Scan for the cell matching the given text and deliver its [X, Y] coordinate at center. 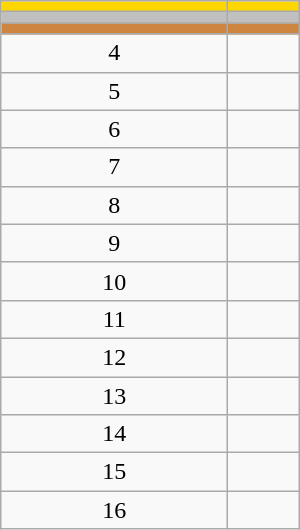
13 [114, 395]
7 [114, 167]
14 [114, 434]
8 [114, 205]
6 [114, 129]
11 [114, 319]
4 [114, 53]
9 [114, 243]
15 [114, 472]
5 [114, 91]
16 [114, 510]
12 [114, 357]
10 [114, 281]
